Output the [x, y] coordinate of the center of the cell containing the given text.  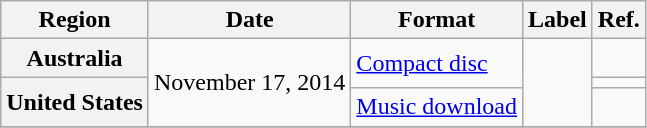
November 17, 2014 [249, 82]
Label [558, 20]
United States [75, 102]
Compact disc [437, 64]
Format [437, 20]
Region [75, 20]
Australia [75, 58]
Date [249, 20]
Ref. [618, 20]
Music download [437, 107]
